Determine the (X, Y) coordinate at the center of the cell enclosing the given text.  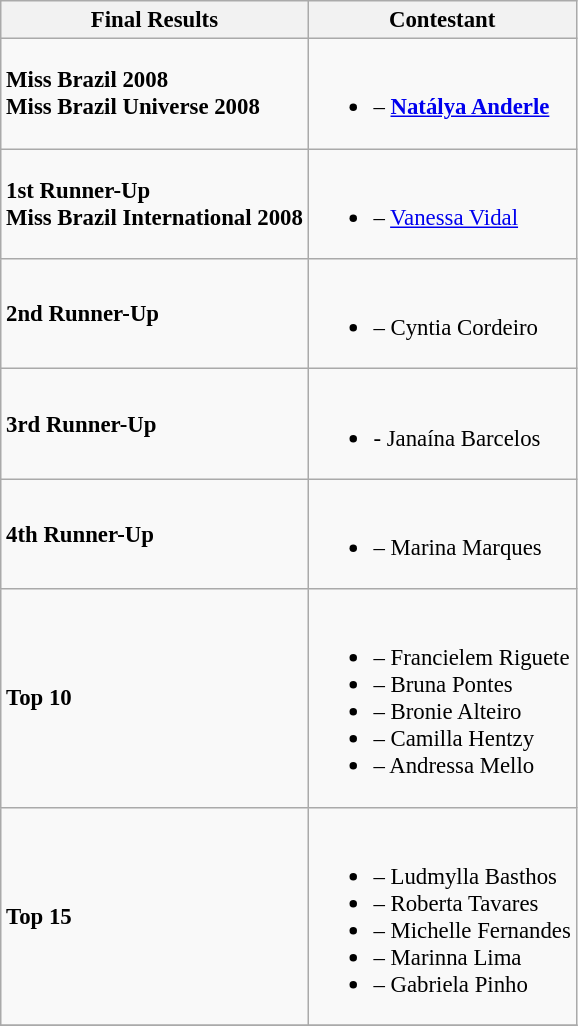
3rd Runner-Up (154, 424)
Top 15 (154, 916)
2nd Runner-Up (154, 314)
– Ludmylla Basthos – Roberta Tavares – Michelle Fernandes – Marinna Lima – Gabriela Pinho (442, 916)
Top 10 (154, 698)
– Marina Marques (442, 534)
– Vanessa Vidal (442, 204)
Final Results (154, 20)
Miss Brazil 2008Miss Brazil Universe 2008 (154, 94)
– Natálya Anderle (442, 94)
– Cyntia Cordeiro (442, 314)
– Francielem Riguete – Bruna Pontes – Bronie Alteiro – Camilla Hentzy – Andressa Mello (442, 698)
Contestant (442, 20)
- Janaína Barcelos (442, 424)
1st Runner-UpMiss Brazil International 2008 (154, 204)
4th Runner-Up (154, 534)
